Return [X, Y] of the center of cell containing provided text 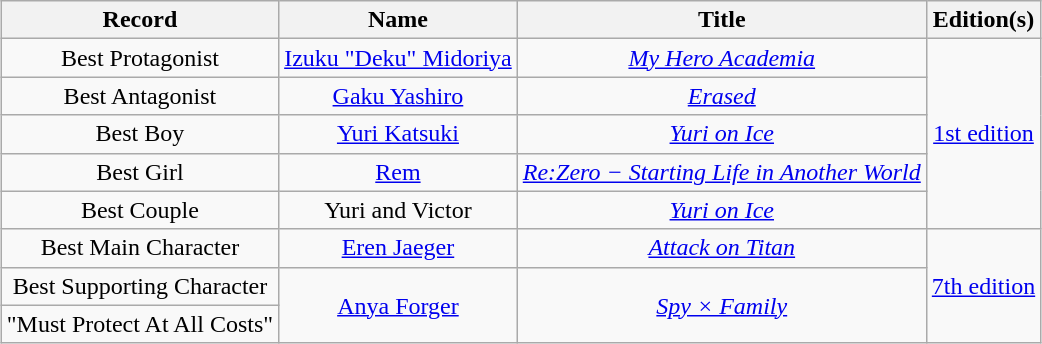
Best Boy [140, 134]
1st edition [983, 134]
Erased [722, 96]
Best Girl [140, 172]
Record [140, 20]
Best Protagonist [140, 58]
Attack on Titan [722, 248]
Anya Forger [398, 305]
Best Supporting Character [140, 286]
Yuri and Victor [398, 210]
Name [398, 20]
Best Couple [140, 210]
Best Main Character [140, 248]
Eren Jaeger [398, 248]
7th edition [983, 286]
Re:Zero − Starting Life in Another World [722, 172]
Spy × Family [722, 305]
Rem [398, 172]
Yuri Katsuki [398, 134]
Gaku Yashiro [398, 96]
Title [722, 20]
Edition(s) [983, 20]
Izuku "Deku" Midoriya [398, 58]
My Hero Academia [722, 58]
"Must Protect At All Costs" [140, 324]
Best Antagonist [140, 96]
